Search for the cell housing the specified text and yield its (x, y) center coordinate. 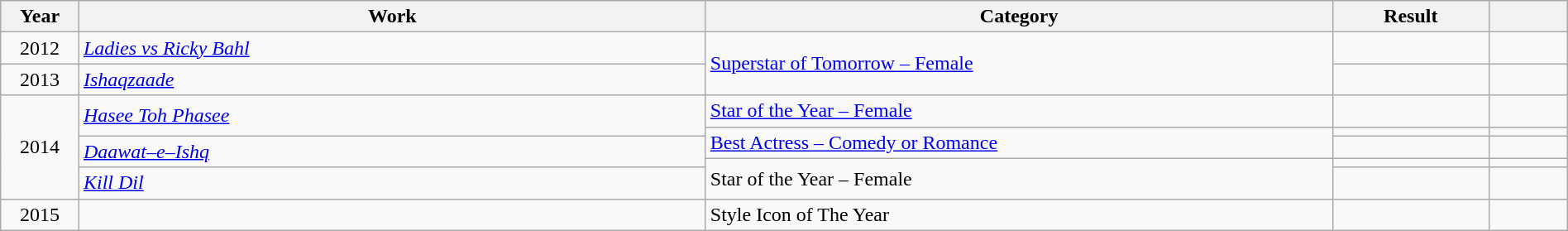
Best Actress – Comedy or Romance (1019, 142)
2015 (40, 214)
Style Icon of The Year (1019, 214)
Ishaqzaade (392, 79)
Year (40, 17)
Work (392, 17)
Superstar of Tomorrow – Female (1019, 64)
Category (1019, 17)
Ladies vs Ricky Bahl (392, 48)
Daawat–e–Ishq (392, 152)
2013 (40, 79)
2012 (40, 48)
Hasee Toh Phasee (392, 116)
Result (1411, 17)
2014 (40, 147)
Kill Dil (392, 183)
